Detect which cell encompasses the target text, then output its [x, y] center coordinate. 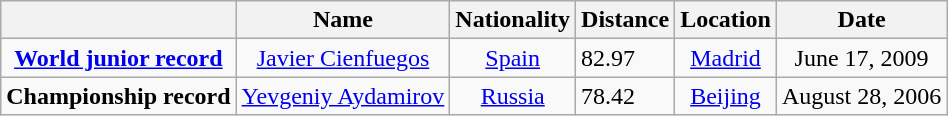
Location [726, 20]
Championship record [118, 96]
World junior record [118, 58]
Madrid [726, 58]
June 17, 2009 [861, 58]
Distance [626, 20]
Nationality [513, 20]
Javier Cienfuegos [343, 58]
August 28, 2006 [861, 96]
Yevgeniy Aydamirov [343, 96]
Russia [513, 96]
Spain [513, 58]
78.42 [626, 96]
Date [861, 20]
Name [343, 20]
82.97 [626, 58]
Beijing [726, 96]
